Identify which cell holds the provided text, then report its (X, Y) central coordinate. 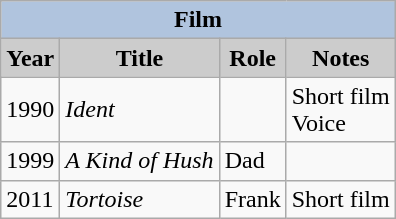
Role (252, 58)
Tortoise (140, 199)
1999 (30, 161)
Short film Voice (340, 110)
Short film (340, 199)
Film (198, 20)
Notes (340, 58)
Ident (140, 110)
1990 (30, 110)
Frank (252, 199)
A Kind of Hush (140, 161)
Year (30, 58)
Dad (252, 161)
2011 (30, 199)
Title (140, 58)
